Return [x, y] of the center of cell containing provided text 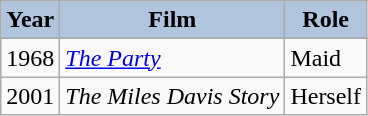
Film [172, 20]
Year [30, 20]
The Party [172, 58]
Herself [326, 96]
Maid [326, 58]
Role [326, 20]
2001 [30, 96]
1968 [30, 58]
The Miles Davis Story [172, 96]
